Identify which cell holds the provided text, then report its [X, Y] central coordinate. 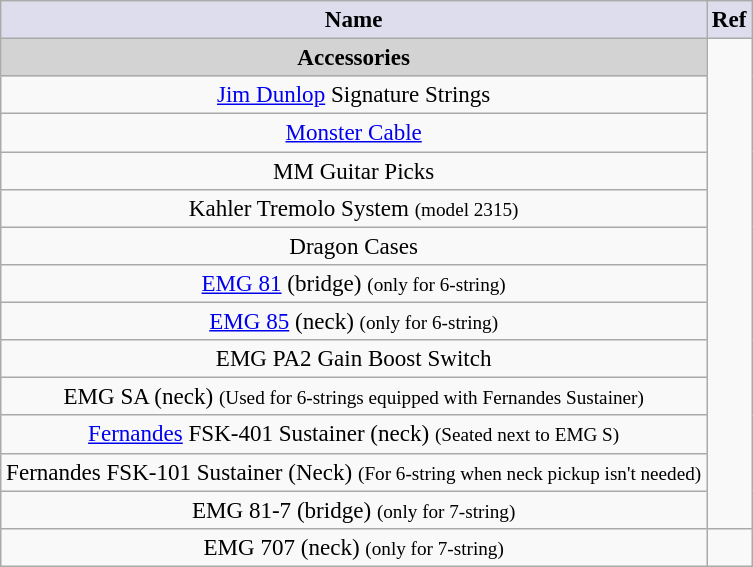
EMG SA (neck) (Used for 6-strings equipped with Fernandes Sustainer) [354, 397]
EMG 707 (neck) (only for 7-string) [354, 547]
Jim Dunlop Signature Strings [354, 95]
MM Guitar Picks [354, 171]
EMG 81-7 (bridge) (only for 7-string) [354, 510]
EMG PA2 Gain Boost Switch [354, 359]
EMG 85 (neck) (only for 6-string) [354, 321]
Monster Cable [354, 133]
Name [354, 20]
Ref [730, 20]
Fernandes FSK-101 Sustainer (Neck) (For 6-string when neck pickup isn't needed) [354, 472]
EMG 81 (bridge) (only for 6-string) [354, 284]
Dragon Cases [354, 246]
Accessories [354, 57]
Kahler Tremolo System (model 2315) [354, 208]
Fernandes FSK-401 Sustainer (neck) (Seated next to EMG S) [354, 434]
